Find where the given text appears and provide that cell's center as [X, Y] coordinate. 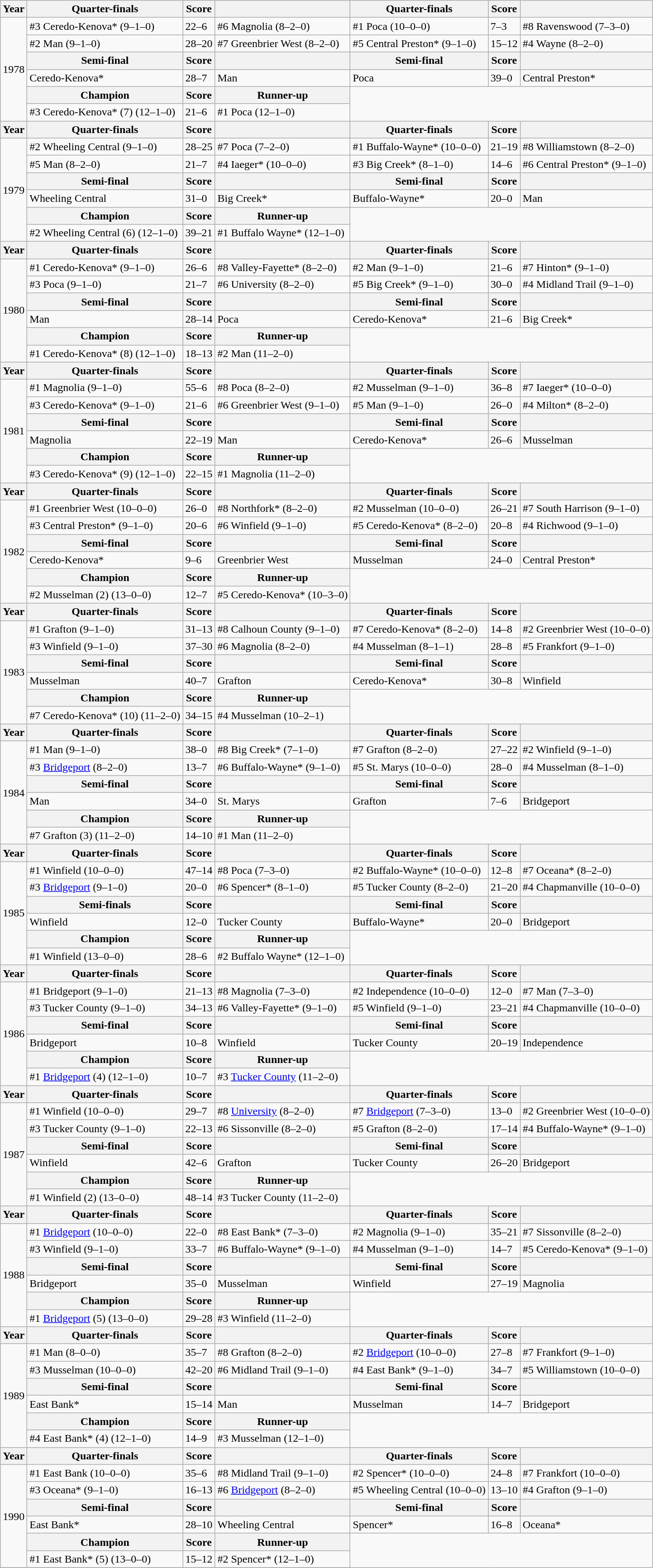
#4 Musselman (9–1–0) [419, 1249]
17–14 [504, 1129]
#8 East Bank* (7–3–0) [282, 1232]
#7 Bridgeport (7–3–0) [419, 1111]
#5 Ceredo-Kenova* (8–2–0) [419, 526]
34–7 [504, 1370]
#7 Poca (7–2–0) [282, 147]
20–6 [199, 526]
35–0 [199, 1283]
#4 East Bank* (4) (12–1–0) [105, 1439]
Semi-finals [105, 905]
#5 Winfield (9–1–0) [419, 1008]
13–0 [504, 1111]
1987 [14, 1154]
7–3 [504, 26]
48–14 [199, 1197]
#3 Winfield (11–2–0) [282, 1318]
St. Marys [282, 801]
1985 [14, 913]
#3 Big Creek* (8–1–0) [419, 164]
#5 Tucker County (8–2–0) [419, 887]
38–0 [199, 749]
#7 Grafton (8–2–0) [419, 749]
#2 Musselman (2) (13–0–0) [105, 595]
13–7 [199, 767]
#2 Musselman (10–0–0) [419, 509]
20–19 [504, 1042]
#1 Bridgeport (10–0–0) [105, 1232]
#7 Man (7–3–0) [586, 991]
31–13 [199, 629]
#1 Winfield (2) (13–0–0) [105, 1197]
34–0 [199, 801]
#1 Magnolia (11–2–0) [282, 474]
1979 [14, 190]
#1 Poca (10–0–0) [419, 26]
1988 [14, 1275]
21–20 [504, 887]
#2 Spencer* (12–1–0) [282, 1559]
#7 Ceredo-Kenova* (8–2–0) [419, 629]
37–30 [199, 646]
30–0 [504, 285]
#8 University (8–2–0) [282, 1111]
1981 [14, 431]
Spencer* [419, 1525]
10–7 [199, 1077]
#4 Midland Trail (9–1–0) [586, 285]
#5 Frankfort (9–1–0) [586, 646]
#5 Ceredo-Kenova* (10–3–0) [282, 595]
#7 Grafton (3) (11–2–0) [105, 836]
34–13 [199, 1008]
#1 Greenbrier West (10–0–0) [105, 509]
36–8 [504, 388]
16–8 [504, 1525]
#2 Buffalo-Wayne* (10–0–0) [419, 870]
22–15 [199, 474]
22–6 [199, 26]
27–19 [504, 1283]
#3 Musselman (10–0–0) [105, 1370]
27–22 [504, 749]
#1 East Bank (10–0–0) [105, 1473]
#7 Oceana* (8–2–0) [586, 870]
23–21 [504, 1008]
#7 Ceredo-Kenova* (10) (11–2–0) [105, 715]
#8 Midland Trail (9–1–0) [282, 1473]
#4 Milton* (8–2–0) [586, 405]
#8 Grafton (8–2–0) [282, 1353]
10–8 [199, 1042]
14–10 [199, 836]
1980 [14, 310]
1989 [14, 1396]
#2 Magnolia (9–1–0) [419, 1232]
#1 Man (11–2–0) [282, 836]
#7 Hinton* (9–1–0) [586, 267]
#4 Musselman (10–2–1) [282, 715]
#2 Bridgeport (10–0–0) [419, 1353]
28–20 [199, 43]
#1 Winfield (13–0–0) [105, 956]
#4 Wayne (8–2–0) [586, 43]
21–13 [199, 991]
20–8 [504, 526]
Oceana* [586, 1525]
#3 Bridgeport (8–2–0) [105, 767]
#1 Bridgeport (4) (12–1–0) [105, 1077]
#4 Richwood (9–1–0) [586, 526]
30–8 [504, 681]
#1 East Bank* (5) (13–0–0) [105, 1559]
28–0 [504, 767]
#1 Buffalo-Wayne* (10–0–0) [419, 147]
24–8 [504, 1473]
#2 Musselman (9–1–0) [419, 388]
40–7 [199, 681]
#7 Iaeger* (10–0–0) [586, 388]
39–0 [504, 78]
#5 Big Creek* (9–1–0) [419, 285]
12–7 [199, 595]
#1 Bridgeport (5) (13–0–0) [105, 1318]
#2 Buffalo Wayne* (12–1–0) [282, 956]
#1 Ceredo-Kenova* (9–1–0) [105, 267]
16–13 [199, 1490]
1978 [14, 69]
#6 University (8–2–0) [282, 285]
#1 Magnolia (9–1–0) [105, 388]
#3 Ceredo-Kenova* (7) (12–1–0) [105, 112]
35–21 [504, 1232]
#1 Man (9–1–0) [105, 749]
#4 Iaeger* (10–0–0) [282, 164]
#6 Central Preston* (9–1–0) [586, 164]
#4 Musselman (8–1–1) [419, 646]
29–28 [199, 1318]
Greenbrier West [282, 560]
#8 Northfork* (8–2–0) [282, 509]
#7 Frankfort (10–0–0) [586, 1473]
24–0 [504, 560]
#6 Midland Trail (9–1–0) [282, 1370]
9–6 [199, 560]
14–9 [199, 1439]
35–6 [199, 1473]
#5 Grafton (8–2–0) [419, 1129]
39–21 [199, 233]
1984 [14, 792]
#6 Winfield (9–1–0) [282, 526]
#8 Poca (8–2–0) [282, 388]
1982 [14, 552]
#8 Poca (7–3–0) [282, 870]
27–8 [504, 1353]
Independence [586, 1042]
#8 Williamstown (8–2–0) [586, 147]
28–7 [199, 78]
15–14 [199, 1404]
7–6 [504, 801]
28–10 [199, 1525]
34–15 [199, 715]
21–19 [504, 147]
35–7 [199, 1353]
#3 Bridgeport (9–1–0) [105, 887]
#3 Central Preston* (9–1–0) [105, 526]
#5 Man (8–2–0) [105, 164]
28–8 [504, 646]
#6 Sissonville (8–2–0) [282, 1129]
#1 Grafton (9–1–0) [105, 629]
#2 Independence (10–0–0) [419, 991]
1990 [14, 1516]
22–0 [199, 1232]
#7 Sissonville (8–2–0) [586, 1232]
#1 Ceredo-Kenova* (8) (12–1–0) [105, 353]
#1 Man (8–0–0) [105, 1353]
#8 Ravenswood (7–3–0) [586, 26]
1983 [14, 672]
#3 Musselman (12–1–0) [282, 1439]
#7 Frankfort (9–1–0) [586, 1353]
#4 Musselman (8–1–0) [586, 767]
#8 Calhoun County (9–1–0) [282, 629]
#5 Williamstown (10–0–0) [586, 1370]
#4 Grafton (9–1–0) [586, 1490]
#7 Greenbrier West (8–2–0) [282, 43]
#2 Spencer* (10–0–0) [419, 1473]
#8 Magnolia (7–3–0) [282, 991]
31–0 [199, 198]
#5 Man (9–1–0) [419, 405]
#5 Central Preston* (9–1–0) [419, 43]
#1 Bridgeport (9–1–0) [105, 991]
#4 Buffalo-Wayne* (9–1–0) [586, 1129]
42–6 [199, 1163]
#1 Buffalo Wayne* (12–1–0) [282, 233]
26–21 [504, 509]
#6 Greenbrier West (9–1–0) [282, 405]
22–13 [199, 1129]
#2 Wheeling Central (9–1–0) [105, 147]
42–20 [199, 1370]
14–8 [504, 629]
18–13 [199, 353]
55–6 [199, 388]
#5 Ceredo-Kenova* (9–1–0) [586, 1249]
22–19 [199, 439]
13–10 [504, 1490]
#1 Poca (12–1–0) [282, 112]
29–7 [199, 1111]
47–14 [199, 870]
#2 Man (11–2–0) [282, 353]
#6 Valley-Fayette* (9–1–0) [282, 1008]
28–6 [199, 956]
28–14 [199, 319]
28–25 [199, 147]
#2 Wheeling Central (6) (12–1–0) [105, 233]
1986 [14, 1034]
#4 East Bank* (9–1–0) [419, 1370]
#5 St. Marys (10–0–0) [419, 767]
#3 Ceredo-Kenova* (9) (12–1–0) [105, 474]
#7 South Harrison (9–1–0) [586, 509]
#8 Valley-Fayette* (8–2–0) [282, 267]
#6 Bridgeport (8–2–0) [282, 1490]
26–20 [504, 1163]
#5 Wheeling Central (10–0–0) [419, 1490]
#3 Poca (9–1–0) [105, 285]
#6 Spencer* (8–1–0) [282, 887]
33–7 [199, 1249]
#8 Big Creek* (7–1–0) [282, 749]
#2 Winfield (9–1–0) [586, 749]
#3 Oceana* (9–1–0) [105, 1490]
14–6 [504, 164]
12–8 [504, 870]
